Return the (x, y) coordinate for the center point of the cell that contains the specified text.  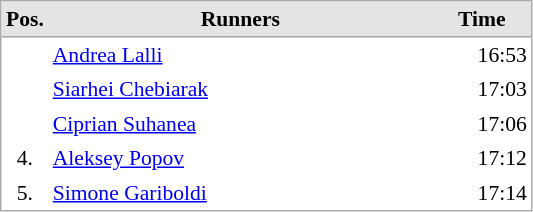
Runners (240, 20)
Siarhei Chebiarak (240, 89)
Time (482, 20)
16:53 (482, 55)
Andrea Lalli (240, 55)
4. (26, 158)
Aleksey Popov (240, 158)
5. (26, 193)
17:03 (482, 89)
Ciprian Suhanea (240, 123)
17:12 (482, 158)
17:14 (482, 193)
Pos. (26, 20)
Simone Gariboldi (240, 193)
17:06 (482, 123)
